Capture the cell that displays the provided text and extract its (X, Y) central coordinate. 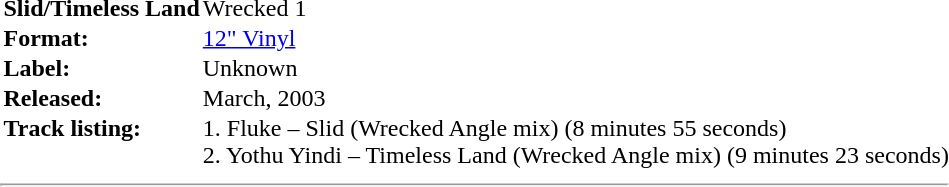
Track listing: (102, 142)
Label: (102, 68)
Format: (102, 38)
Released: (102, 98)
